Capture the cell that displays the provided text and extract its (X, Y) central coordinate. 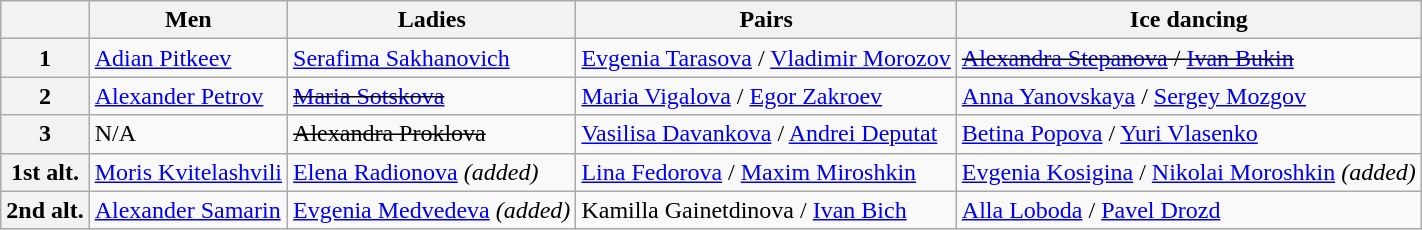
Ladies (432, 20)
Alexandra Stepanova / Ivan Bukin (1188, 58)
2nd alt. (45, 210)
Moris Kvitelashvili (188, 172)
Maria Vigalova / Egor Zakroev (766, 96)
Ice dancing (1188, 20)
Vasilisa Davankova / Andrei Deputat (766, 134)
Adian Pitkeev (188, 58)
Evgenia Medvedeva (added) (432, 210)
Alexander Petrov (188, 96)
Evgenia Tarasova / Vladimir Morozov (766, 58)
Betina Popova / Yuri Vlasenko (1188, 134)
Alexander Samarin (188, 210)
1 (45, 58)
Pairs (766, 20)
Alexandra Proklova (432, 134)
Alla Loboda / Pavel Drozd (1188, 210)
Anna Yanovskaya / Sergey Mozgov (1188, 96)
Maria Sotskova (432, 96)
N/A (188, 134)
Elena Radionova (added) (432, 172)
Evgenia Kosigina / Nikolai Moroshkin (added) (1188, 172)
3 (45, 134)
Serafima Sakhanovich (432, 58)
1st alt. (45, 172)
Lina Fedorova / Maxim Miroshkin (766, 172)
Men (188, 20)
2 (45, 96)
Kamilla Gainetdinova / Ivan Bich (766, 210)
